Detect which cell encompasses the target text, then output its (x, y) center coordinate. 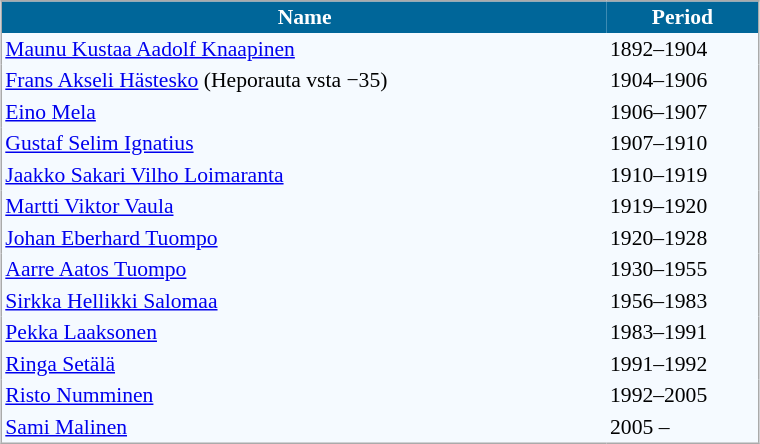
1956–1983 (682, 301)
1906–1907 (682, 112)
1904–1906 (682, 80)
Aarre Aatos Tuompo (305, 270)
1907–1910 (682, 144)
Martti Viktor Vaula (305, 206)
1919–1920 (682, 206)
Gustaf Selim Ignatius (305, 144)
Name (305, 17)
Sami Malinen (305, 427)
Sirkka Hellikki Salomaa (305, 301)
Johan Eberhard Tuompo (305, 238)
Period (682, 17)
Eino Mela (305, 112)
1920–1928 (682, 238)
Maunu Kustaa Aadolf Knaapinen (305, 49)
Jaakko Sakari Vilho Loimaranta (305, 175)
1983–1991 (682, 332)
Pekka Laaksonen (305, 332)
1892–1904 (682, 49)
Risto Numminen (305, 396)
2005 – (682, 427)
Ringa Setälä (305, 364)
1910–1919 (682, 175)
Frans Akseli Hästesko (Heporauta vsta −35) (305, 80)
1991–1992 (682, 364)
1930–1955 (682, 270)
1992–2005 (682, 396)
